Pinpoint the cell where the given text exists, returning its (x, y) midpoint coordinate. 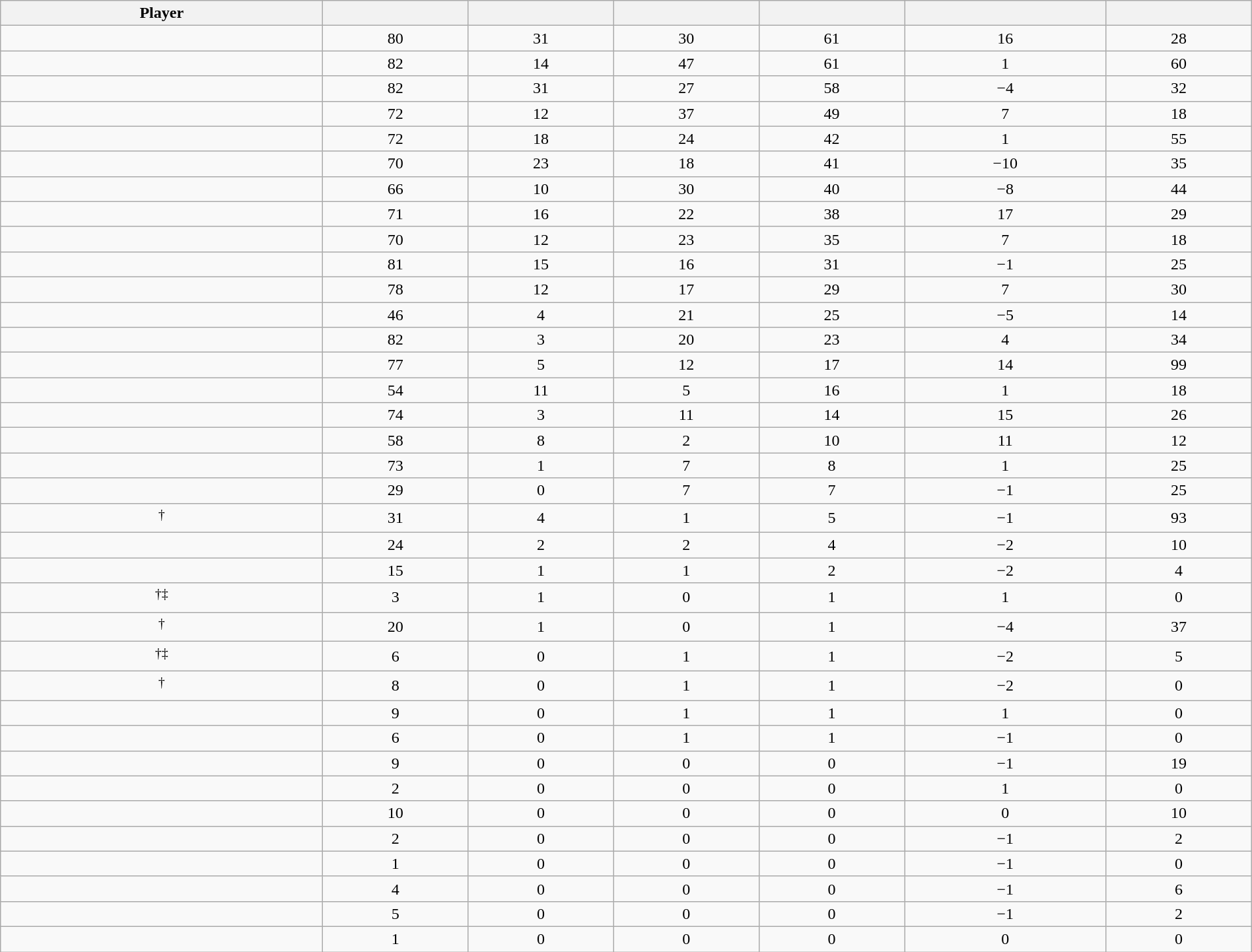
47 (686, 63)
22 (686, 214)
81 (396, 264)
Player (162, 13)
77 (396, 365)
38 (831, 214)
34 (1179, 340)
55 (1179, 139)
71 (396, 214)
40 (831, 189)
−8 (1005, 189)
80 (396, 38)
74 (396, 415)
93 (1179, 518)
99 (1179, 365)
21 (686, 315)
32 (1179, 88)
42 (831, 139)
44 (1179, 189)
27 (686, 88)
26 (1179, 415)
28 (1179, 38)
−5 (1005, 315)
19 (1179, 763)
78 (396, 289)
46 (396, 315)
66 (396, 189)
73 (396, 465)
54 (396, 390)
60 (1179, 63)
41 (831, 164)
49 (831, 114)
−10 (1005, 164)
